Search for the cell housing the specified text and yield its [X, Y] center coordinate. 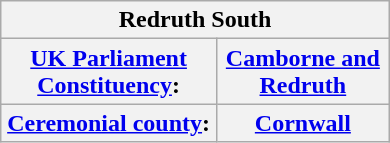
Camborne and Redruth [302, 72]
Cornwall [302, 123]
Redruth South [195, 20]
Ceremonial county: [109, 123]
UK Parliament Constituency: [109, 72]
